Extract the [X, Y] coordinate from the center of the cell holding the provided text.  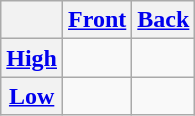
Low [32, 96]
Front [98, 20]
Back [164, 20]
High [32, 58]
